Provide the (X, Y) coordinate of the cell's center where the given text is located.  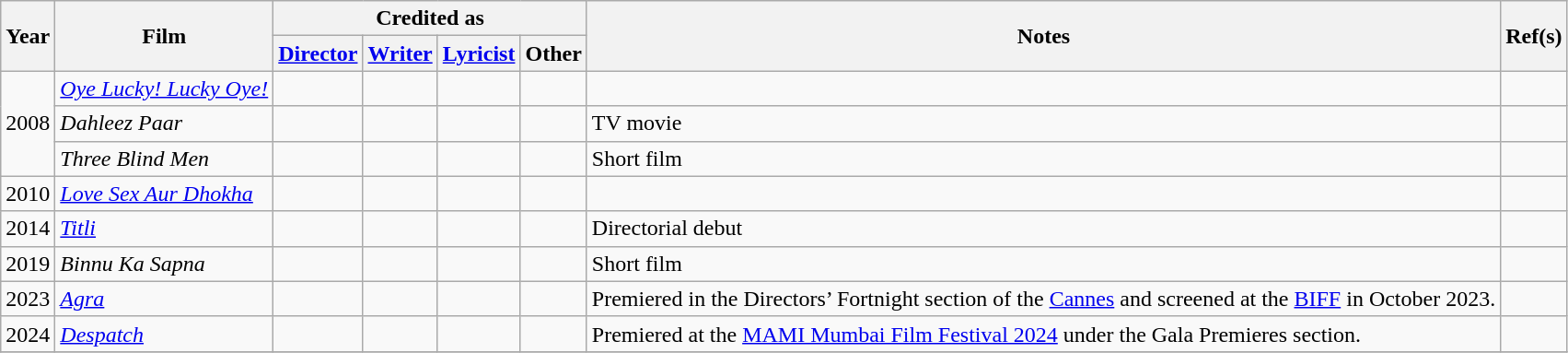
Credited as (431, 18)
Titli (164, 229)
Despatch (164, 334)
Other (553, 53)
Premiered at the MAMI Mumbai Film Festival 2024 under the Gala Premieres section. (1043, 334)
Notes (1043, 36)
Writer (400, 53)
Director (319, 53)
2010 (28, 194)
Ref(s) (1534, 36)
2024 (28, 334)
Premiered in the Directors’ Fortnight section of the Cannes and screened at the BIFF in October 2023. (1043, 299)
Film (164, 36)
Directorial debut (1043, 229)
Oye Lucky! Lucky Oye! (164, 88)
2008 (28, 124)
Love Sex Aur Dhokha (164, 194)
2014 (28, 229)
Agra (164, 299)
Dahleez Paar (164, 124)
TV movie (1043, 124)
Lyricist (479, 53)
Three Blind Men (164, 159)
Year (28, 36)
2023 (28, 299)
Binnu Ka Sapna (164, 264)
2019 (28, 264)
